From the cell containing the given text, extract its center point as [x, y] coordinate. 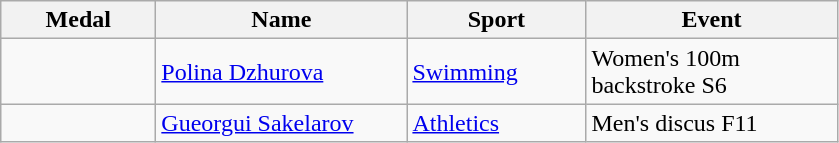
Swimming [496, 72]
Polina Dzhurova [282, 72]
Athletics [496, 123]
Name [282, 20]
Gueorgui Sakelarov [282, 123]
Women's 100m backstroke S6 [712, 72]
Event [712, 20]
Medal [78, 20]
Men's discus F11 [712, 123]
Sport [496, 20]
